Return (X, Y) of the center of cell containing provided text 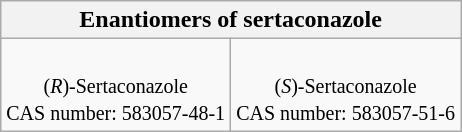
(R)-SertaconazoleCAS number: 583057-48-1 (116, 85)
Enantiomers of sertaconazole (231, 20)
(S)-SertaconazoleCAS number: 583057-51-6 (346, 85)
